Find where the given text appears and provide that cell's center as [x, y] coordinate. 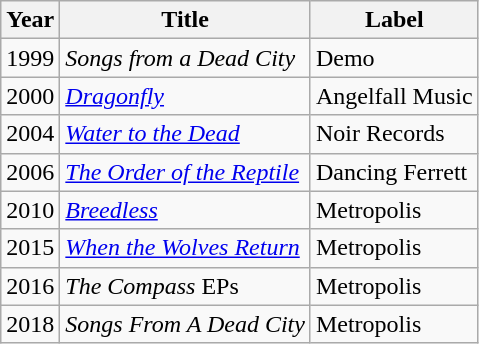
1999 [30, 58]
Angelfall Music [394, 96]
Water to the Dead [186, 134]
2015 [30, 248]
Breedless [186, 210]
Label [394, 20]
Dancing Ferrett [394, 172]
Songs From A Dead City [186, 324]
2000 [30, 96]
2010 [30, 210]
2006 [30, 172]
Demo [394, 58]
2016 [30, 286]
Year [30, 20]
Title [186, 20]
2004 [30, 134]
2018 [30, 324]
The Compass EPs [186, 286]
Songs from a Dead City [186, 58]
Dragonfly [186, 96]
The Order of the Reptile [186, 172]
When the Wolves Return [186, 248]
Noir Records [394, 134]
